Find where the given text appears and provide that cell's center as [x, y] coordinate. 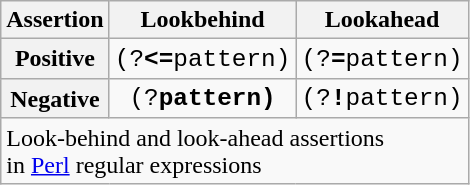
Lookbehind [202, 20]
Lookahead [382, 20]
Assertion [55, 20]
(?<=pattern) [202, 59]
(?!pattern) [382, 99]
Look-behind and look-ahead assertionsin Perl regular expressions [234, 150]
(?=pattern) [382, 59]
Negative [55, 99]
(?pattern) [202, 99]
Positive [55, 59]
